From the cell containing the given text, extract its center point as [X, Y] coordinate. 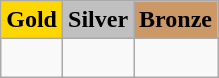
Silver [98, 20]
Gold [32, 20]
Bronze [176, 20]
